Return [x, y] of the center of cell containing provided text 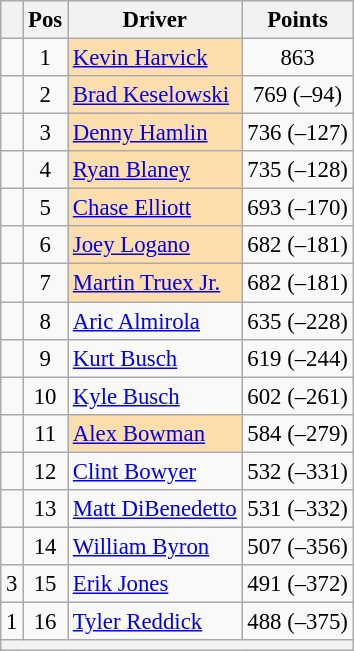
584 (–279) [298, 433]
Joey Logano [155, 245]
8 [46, 321]
Ryan Blaney [155, 170]
Alex Bowman [155, 433]
Kurt Busch [155, 358]
10 [46, 396]
Points [298, 20]
491 (–372) [298, 584]
531 (–332) [298, 509]
Chase Elliott [155, 208]
15 [46, 584]
736 (–127) [298, 133]
507 (–356) [298, 546]
11 [46, 433]
Tyler Reddick [155, 621]
488 (–375) [298, 621]
Clint Bowyer [155, 471]
6 [46, 245]
Matt DiBenedetto [155, 509]
602 (–261) [298, 396]
Kevin Harvick [155, 58]
9 [46, 358]
12 [46, 471]
4 [46, 170]
693 (–170) [298, 208]
16 [46, 621]
William Byron [155, 546]
7 [46, 283]
2 [46, 95]
863 [298, 58]
769 (–94) [298, 95]
Erik Jones [155, 584]
735 (–128) [298, 170]
635 (–228) [298, 321]
Pos [46, 20]
14 [46, 546]
Aric Almirola [155, 321]
Brad Keselowski [155, 95]
13 [46, 509]
619 (–244) [298, 358]
532 (–331) [298, 471]
5 [46, 208]
Martin Truex Jr. [155, 283]
Driver [155, 20]
Kyle Busch [155, 396]
Denny Hamlin [155, 133]
